Detect which cell encompasses the target text, then output its (x, y) center coordinate. 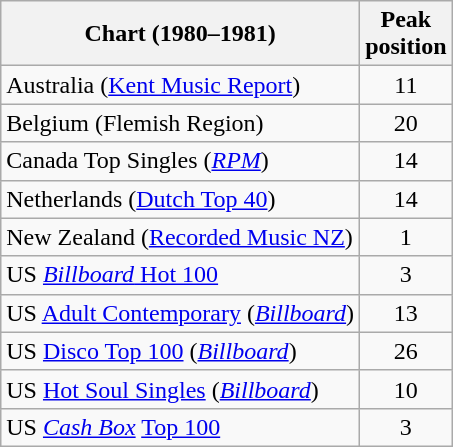
Netherlands (Dutch Top 40) (180, 199)
Australia (Kent Music Report) (180, 85)
20 (406, 123)
US Billboard Hot 100 (180, 275)
Canada Top Singles (RPM) (180, 161)
Peakposition (406, 34)
10 (406, 389)
13 (406, 313)
US Hot Soul Singles (Billboard) (180, 389)
Belgium (Flemish Region) (180, 123)
Chart (1980–1981) (180, 34)
New Zealand (Recorded Music NZ) (180, 237)
11 (406, 85)
US Cash Box Top 100 (180, 427)
US Disco Top 100 (Billboard) (180, 351)
1 (406, 237)
26 (406, 351)
US Adult Contemporary (Billboard) (180, 313)
